Search for the cell housing the specified text and yield its (X, Y) center coordinate. 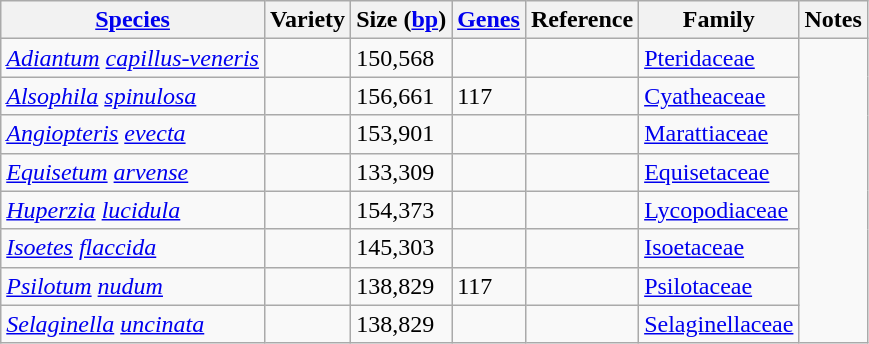
Huperzia lucidula (133, 210)
Variety (307, 20)
156,661 (402, 96)
Species (133, 20)
Pteridaceae (719, 58)
154,373 (402, 210)
133,309 (402, 172)
150,568 (402, 58)
Equisetum arvense (133, 172)
Isoetes flaccida (133, 248)
Angiopteris evecta (133, 134)
Cyatheaceae (719, 96)
Isoetaceae (719, 248)
Genes (489, 20)
153,901 (402, 134)
Psilotum nudum (133, 286)
Notes (833, 20)
Lycopodiaceae (719, 210)
Equisetaceae (719, 172)
Psilotaceae (719, 286)
Selaginella uncinata (133, 324)
Selaginellaceae (719, 324)
145,303 (402, 248)
Alsophila spinulosa (133, 96)
Reference (582, 20)
Size (bp) (402, 20)
Family (719, 20)
Adiantum capillus-veneris (133, 58)
Marattiaceae (719, 134)
